Determine the [x, y] coordinate at the center of the cell enclosing the given text.  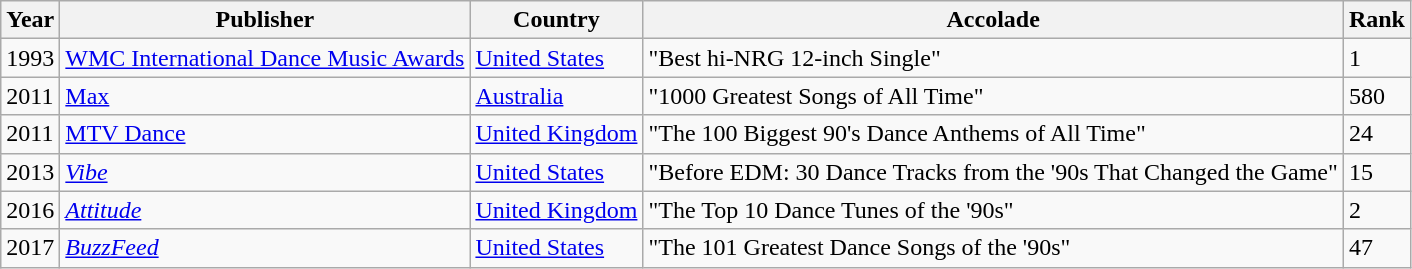
580 [1376, 96]
MTV Dance [265, 134]
2017 [30, 248]
Year [30, 20]
Attitude [265, 210]
Country [556, 20]
Accolade [993, 20]
1 [1376, 58]
"The 101 Greatest Dance Songs of the '90s" [993, 248]
"1000 Greatest Songs of All Time" [993, 96]
24 [1376, 134]
2016 [30, 210]
47 [1376, 248]
"Before EDM: 30 Dance Tracks from the '90s That Changed the Game" [993, 172]
Vibe [265, 172]
Rank [1376, 20]
Publisher [265, 20]
15 [1376, 172]
2 [1376, 210]
Australia [556, 96]
"The Top 10 Dance Tunes of the '90s" [993, 210]
1993 [30, 58]
Max [265, 96]
2013 [30, 172]
"The 100 Biggest 90's Dance Anthems of All Time" [993, 134]
WMC International Dance Music Awards [265, 58]
"Best hi-NRG 12-inch Single" [993, 58]
BuzzFeed [265, 248]
